Identify which cell holds the provided text, then report its [x, y] central coordinate. 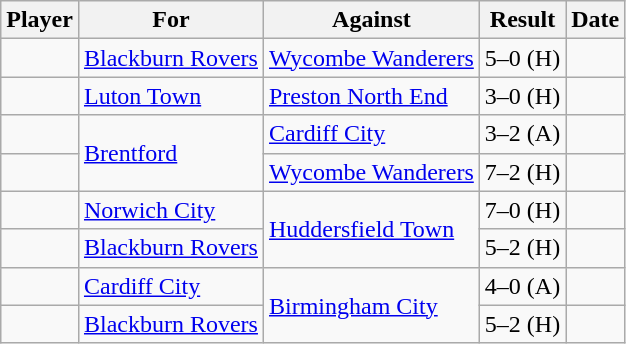
3–2 (A) [522, 134]
Player [40, 20]
Huddersfield Town [371, 229]
4–0 (A) [522, 286]
Preston North End [371, 96]
Against [371, 20]
Luton Town [170, 96]
Date [596, 20]
For [170, 20]
Birmingham City [371, 305]
Norwich City [170, 210]
7–0 (H) [522, 210]
5–0 (H) [522, 58]
Result [522, 20]
7–2 (H) [522, 172]
3–0 (H) [522, 96]
Brentford [170, 153]
